Detect which cell encompasses the target text, then output its [X, Y] center coordinate. 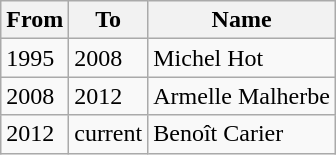
To [108, 20]
Benoît Carier [242, 134]
From [35, 20]
current [108, 134]
Name [242, 20]
1995 [35, 58]
Michel Hot [242, 58]
Armelle Malherbe [242, 96]
